Capture the cell that displays the provided text and extract its [x, y] central coordinate. 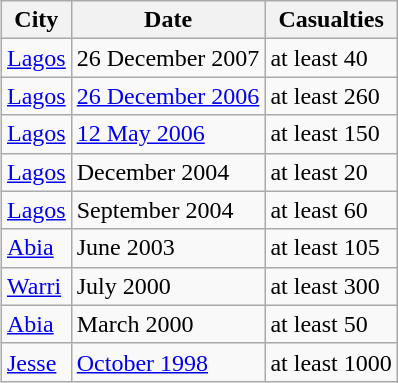
12 May 2006 [168, 134]
at least 50 [331, 324]
at least 1000 [331, 362]
March 2000 [168, 324]
Casualties [331, 20]
26 December 2007 [168, 58]
26 December 2006 [168, 96]
December 2004 [168, 172]
at least 105 [331, 248]
at least 60 [331, 210]
June 2003 [168, 248]
at least 40 [331, 58]
July 2000 [168, 286]
October 1998 [168, 362]
at least 260 [331, 96]
Jesse [36, 362]
Date [168, 20]
at least 300 [331, 286]
Warri [36, 286]
City [36, 20]
at least 20 [331, 172]
September 2004 [168, 210]
at least 150 [331, 134]
